From the cell containing the given text, extract its center point as [X, Y] coordinate. 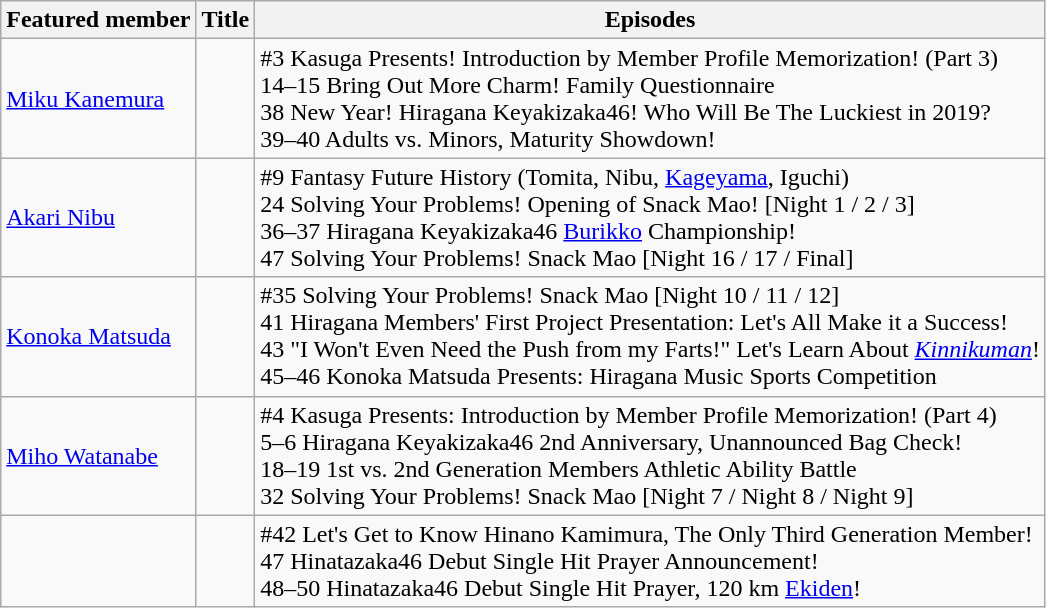
Akari Nibu [98, 218]
Konoka Matsuda [98, 336]
Featured member [98, 20]
Title [226, 20]
Episodes [650, 20]
Miku Kanemura [98, 98]
Miho Watanabe [98, 456]
